Detect which cell encompasses the target text, then output its [X, Y] center coordinate. 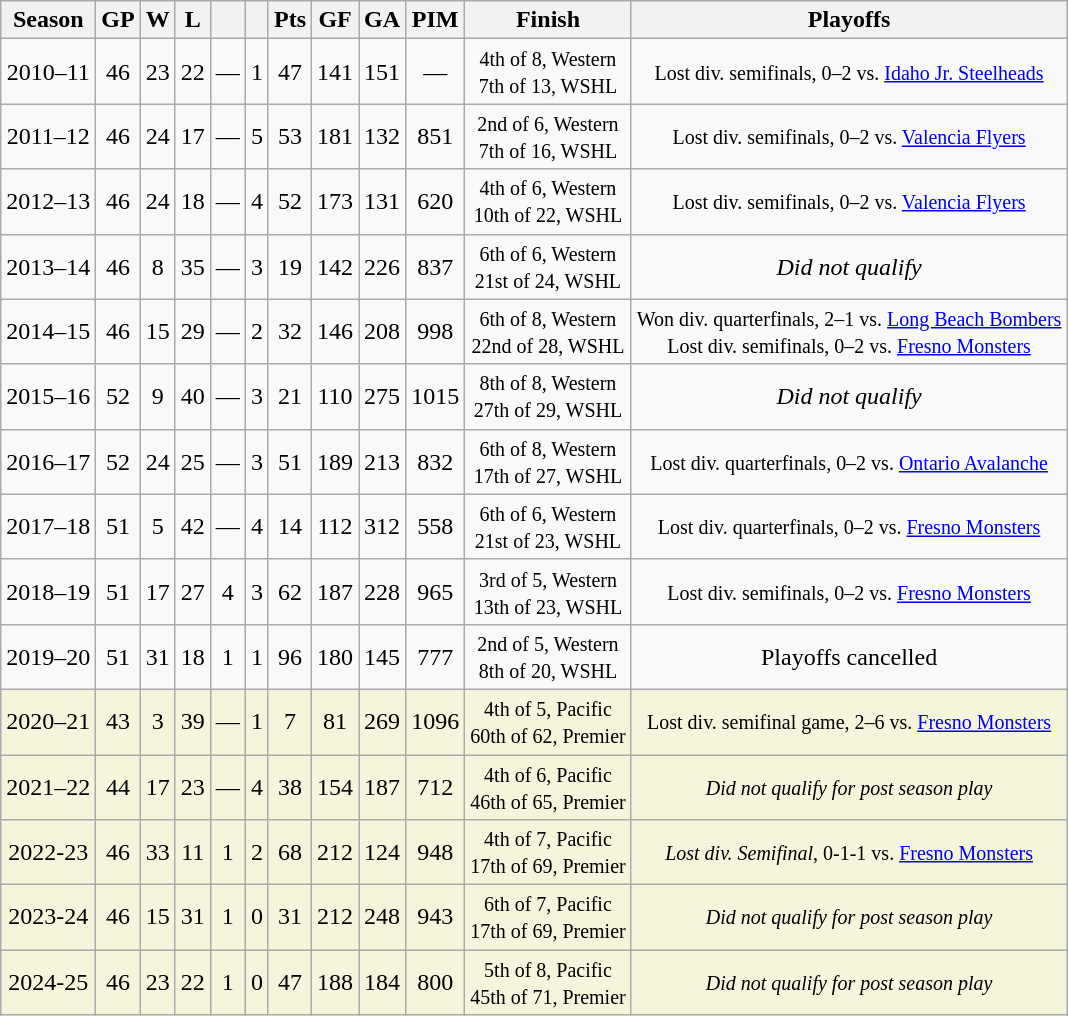
2010–11 [48, 72]
110 [336, 396]
2016–17 [48, 462]
Lost div. Semifinal, 0-1-1 vs. Fresno Monsters [849, 852]
GF [336, 20]
620 [436, 202]
4th of 6, Western10th of 22, WSHL [548, 202]
151 [382, 72]
PIM [436, 20]
2015–16 [48, 396]
312 [382, 526]
8 [158, 266]
6th of 8, Western17th of 27, WSHL [548, 462]
Lost div. semifinal game, 2–6 vs. Fresno Monsters [849, 722]
6th of 8, Western22nd of 28, WSHL [548, 332]
8th of 8, Western27th of 29, WSHL [548, 396]
228 [382, 592]
146 [336, 332]
173 [336, 202]
43 [118, 722]
2013–14 [48, 266]
Lost div. quarterfinals, 0–2 vs. Fresno Monsters [849, 526]
96 [290, 656]
188 [336, 982]
81 [336, 722]
142 [336, 266]
7 [290, 722]
112 [336, 526]
Finish [548, 20]
2017–18 [48, 526]
180 [336, 656]
837 [436, 266]
3rd of 5, Western13th of 23, WSHL [548, 592]
4th of 5, Pacific60th of 62, Premier [548, 722]
Won div. quarterfinals, 2–1 vs. Long Beach BombersLost div. semifinals, 0–2 vs. Fresno Monsters [849, 332]
2012–13 [48, 202]
145 [382, 656]
6th of 6, Western21st of 23, WSHL [548, 526]
800 [436, 982]
2019–20 [48, 656]
132 [382, 136]
Lost div. semifinals, 0–2 vs. Idaho Jr. Steelheads [849, 72]
5th of 8, Pacific45th of 71, Premier [548, 982]
141 [336, 72]
6th of 7, Pacific17th of 69, Premier [548, 918]
943 [436, 918]
181 [336, 136]
184 [382, 982]
53 [290, 136]
6th of 6, Western21st of 24, WSHL [548, 266]
21 [290, 396]
68 [290, 852]
39 [192, 722]
131 [382, 202]
2011–12 [48, 136]
2018–19 [48, 592]
208 [382, 332]
27 [192, 592]
11 [192, 852]
62 [290, 592]
L [192, 20]
Playoffs [849, 20]
965 [436, 592]
42 [192, 526]
44 [118, 786]
38 [290, 786]
1015 [436, 396]
851 [436, 136]
124 [382, 852]
2nd of 5, Western8th of 20, WSHL [548, 656]
25 [192, 462]
948 [436, 852]
832 [436, 462]
Season [48, 20]
Playoffs cancelled [849, 656]
Pts [290, 20]
Lost div. semifinals, 0–2 vs. Fresno Monsters [849, 592]
GP [118, 20]
248 [382, 918]
2021–22 [48, 786]
777 [436, 656]
4th of 6, Pacific46th of 65, Premier [548, 786]
4th of 7, Pacific17th of 69, Premier [548, 852]
19 [290, 266]
29 [192, 332]
2023-24 [48, 918]
2014–15 [48, 332]
712 [436, 786]
2024-25 [48, 982]
269 [382, 722]
14 [290, 526]
189 [336, 462]
40 [192, 396]
GA [382, 20]
32 [290, 332]
4th of 8, Western7th of 13, WSHL [548, 72]
2nd of 6, Western7th of 16, WSHL [548, 136]
154 [336, 786]
558 [436, 526]
213 [382, 462]
2022-23 [48, 852]
9 [158, 396]
W [158, 20]
Lost div. quarterfinals, 0–2 vs. Ontario Avalanche [849, 462]
33 [158, 852]
275 [382, 396]
1096 [436, 722]
2020–21 [48, 722]
998 [436, 332]
35 [192, 266]
226 [382, 266]
